From the cell containing the given text, extract its center point as [X, Y] coordinate. 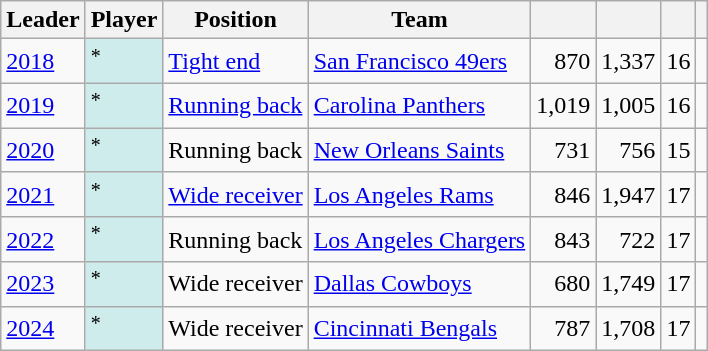
870 [564, 62]
1,708 [628, 328]
1,749 [628, 284]
1,005 [628, 106]
2019 [43, 106]
722 [628, 240]
Dallas Cowboys [420, 284]
New Orleans Saints [420, 150]
756 [628, 150]
731 [564, 150]
15 [678, 150]
2018 [43, 62]
Cincinnati Bengals [420, 328]
1,947 [628, 194]
2023 [43, 284]
1,337 [628, 62]
Los Angeles Rams [420, 194]
846 [564, 194]
Tight end [236, 62]
1,019 [564, 106]
Position [236, 20]
Carolina Panthers [420, 106]
787 [564, 328]
Player [124, 20]
2020 [43, 150]
2024 [43, 328]
Team [420, 20]
Leader [43, 20]
843 [564, 240]
2022 [43, 240]
San Francisco 49ers [420, 62]
680 [564, 284]
2021 [43, 194]
Los Angeles Chargers [420, 240]
